Pinpoint the cell where the given text exists, returning its [x, y] midpoint coordinate. 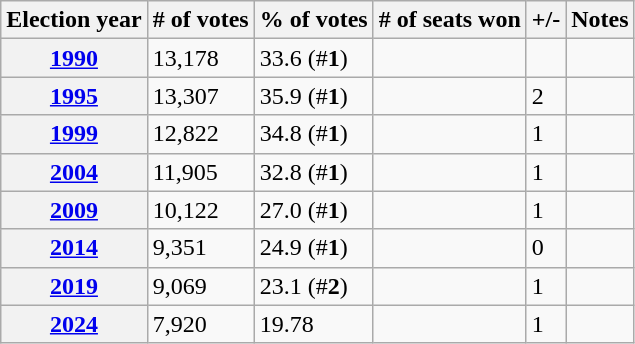
# of votes [200, 20]
2024 [74, 324]
9,351 [200, 248]
2014 [74, 248]
0 [546, 248]
1999 [74, 134]
7,920 [200, 324]
9,069 [200, 286]
% of votes [314, 20]
23.1 (#2) [314, 286]
+/- [546, 20]
11,905 [200, 172]
# of seats won [450, 20]
2009 [74, 210]
1995 [74, 96]
Notes [600, 20]
13,178 [200, 58]
35.9 (#1) [314, 96]
24.9 (#1) [314, 248]
33.6 (#1) [314, 58]
Election year [74, 20]
1990 [74, 58]
32.8 (#1) [314, 172]
34.8 (#1) [314, 134]
13,307 [200, 96]
19.78 [314, 324]
2 [546, 96]
2004 [74, 172]
2019 [74, 286]
10,122 [200, 210]
12,822 [200, 134]
27.0 (#1) [314, 210]
